Locate the cell with the specified text and output its [X, Y] center coordinate. 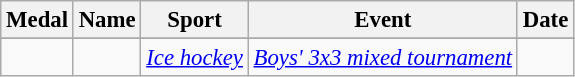
Ice hockey [194, 58]
Date [545, 20]
Event [382, 20]
Sport [194, 20]
Medal [38, 20]
Boys' 3x3 mixed tournament [382, 58]
Name [107, 20]
